Return [x, y] of the center of cell containing provided text 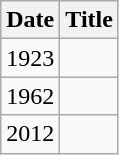
1962 [30, 96]
Title [90, 20]
1923 [30, 58]
2012 [30, 134]
Date [30, 20]
